Extract the [x, y] coordinate from the center of the cell holding the provided text.  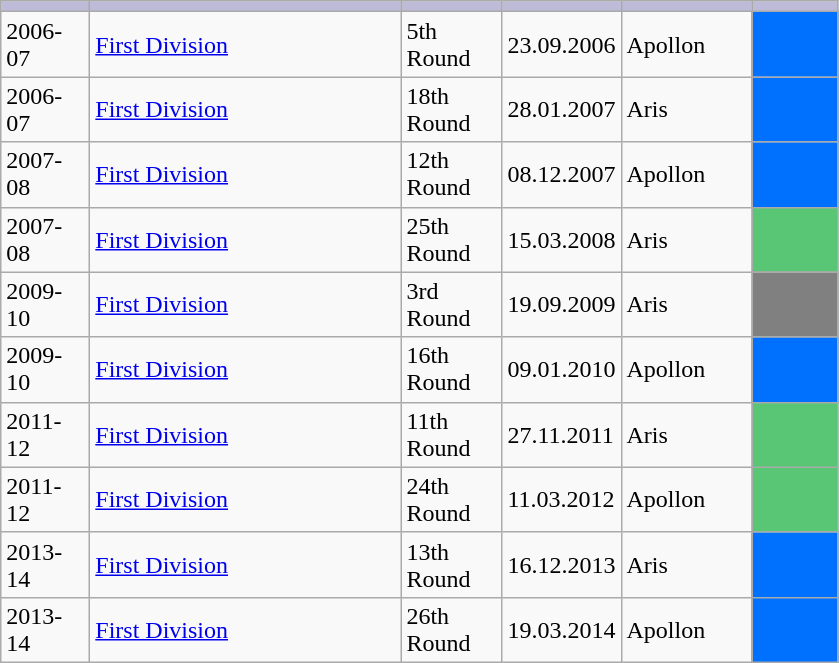
19.03.2014 [562, 630]
08.12.2007 [562, 174]
11.03.2012 [562, 500]
11th Round [452, 434]
24th Round [452, 500]
19.09.2009 [562, 304]
09.01.2010 [562, 370]
13th Round [452, 564]
25th Round [452, 240]
23.09.2006 [562, 44]
5th Round [452, 44]
16.12.2013 [562, 564]
27.11.2011 [562, 434]
3rd Round [452, 304]
16th Round [452, 370]
15.03.2008 [562, 240]
18th Round [452, 110]
12th Round [452, 174]
26th Round [452, 630]
28.01.2007 [562, 110]
